Provide the [X, Y] coordinate of the cell's center where the given text is located.  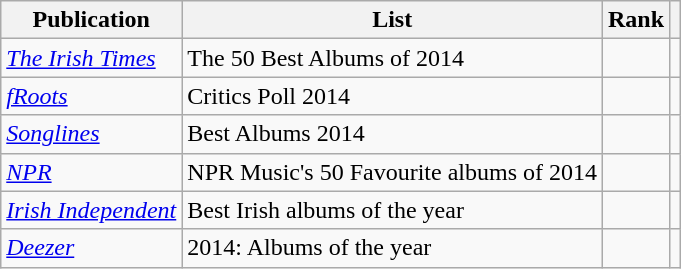
Deezer [92, 248]
Critics Poll 2014 [392, 96]
List [392, 20]
2014: Albums of the year [392, 248]
Songlines [92, 134]
The Irish Times [92, 58]
NPR Music's 50 Favourite albums of 2014 [392, 172]
NPR [92, 172]
Best Albums 2014 [392, 134]
Rank [636, 20]
The 50 Best Albums of 2014 [392, 58]
Best Irish albums of the year [392, 210]
fRoots [92, 96]
Publication [92, 20]
Irish Independent [92, 210]
